Extract the [x, y] coordinate from the center of the cell holding the provided text.  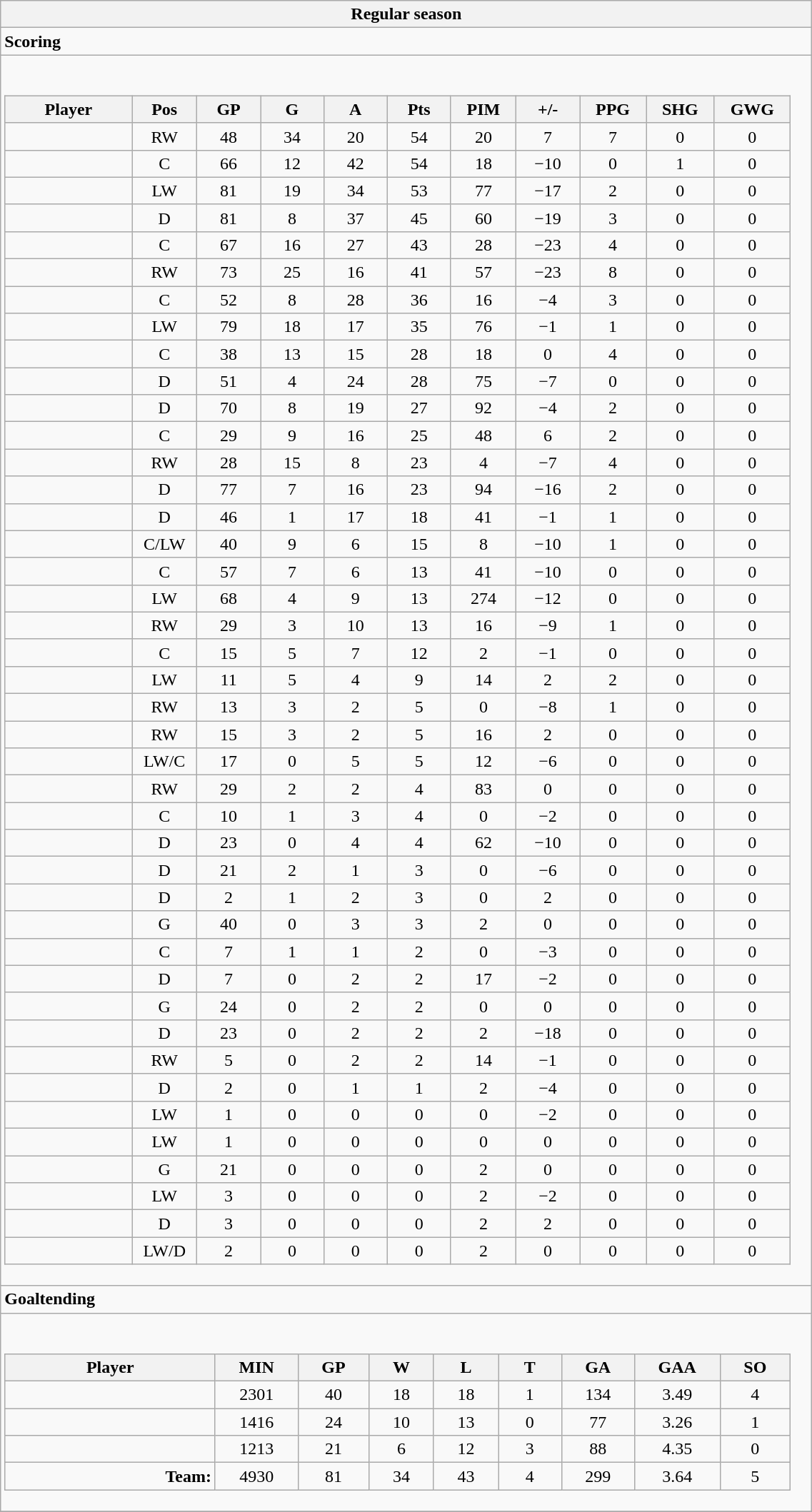
73 [229, 273]
67 [229, 245]
T [530, 1367]
−12 [548, 598]
Player MIN GP W L T GA GAA SO 2301 40 18 18 1 134 3.49 4 1416 24 10 13 0 77 3.26 1 1213 21 6 12 3 88 4.35 0 Team: 4930 81 34 43 4 299 3.64 5 [406, 1412]
42 [356, 163]
75 [483, 381]
+/- [548, 109]
GA [598, 1367]
66 [229, 163]
4930 [256, 1476]
Pts [418, 109]
68 [229, 598]
MIN [256, 1367]
W [401, 1367]
51 [229, 381]
Team: [110, 1476]
3.64 [677, 1476]
3.26 [677, 1422]
−19 [548, 218]
92 [483, 408]
37 [356, 218]
45 [418, 218]
11 [229, 680]
GAA [677, 1367]
−9 [548, 625]
Regular season [406, 14]
60 [483, 218]
1213 [256, 1449]
88 [598, 1449]
46 [229, 517]
SO [755, 1367]
SHG [680, 109]
299 [598, 1476]
1416 [256, 1422]
Pos [164, 109]
35 [418, 327]
70 [229, 408]
−16 [548, 490]
−17 [548, 191]
79 [229, 327]
Goaltending [406, 1299]
LW/D [164, 1251]
83 [483, 789]
62 [483, 843]
38 [229, 354]
−18 [548, 1033]
134 [598, 1395]
−3 [548, 952]
52 [229, 300]
36 [418, 300]
L [466, 1367]
C/LW [164, 544]
−8 [548, 707]
274 [483, 598]
76 [483, 327]
Scoring [406, 41]
3.49 [677, 1395]
4.35 [677, 1449]
2301 [256, 1395]
53 [418, 191]
A [356, 109]
94 [483, 490]
PIM [483, 109]
LW/C [164, 762]
GWG [752, 109]
PPG [613, 109]
